Capture the cell that displays the provided text and extract its (x, y) central coordinate. 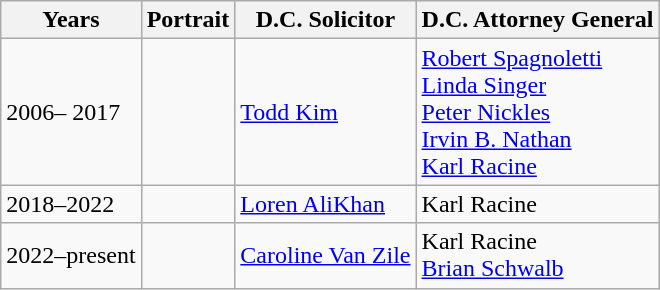
D.C. Attorney General (538, 20)
Loren AliKhan (326, 204)
D.C. Solicitor (326, 20)
Portrait (188, 20)
Years (71, 20)
2006– 2017 (71, 112)
Robert SpagnolettiLinda SingerPeter NicklesIrvin B. NathanKarl Racine (538, 112)
2018–2022 (71, 204)
2022–present (71, 256)
Karl RacineBrian Schwalb (538, 256)
Caroline Van Zile (326, 256)
Todd Kim (326, 112)
Karl Racine (538, 204)
